Return the (x, y) coordinate for the center point of the cell that contains the specified text.  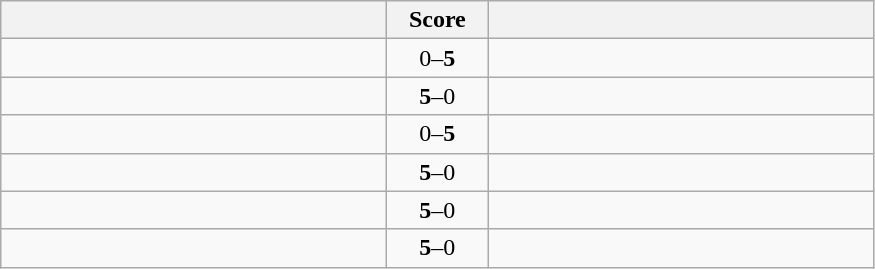
Score (438, 20)
